Locate the cell with the specified text and output its [X, Y] center coordinate. 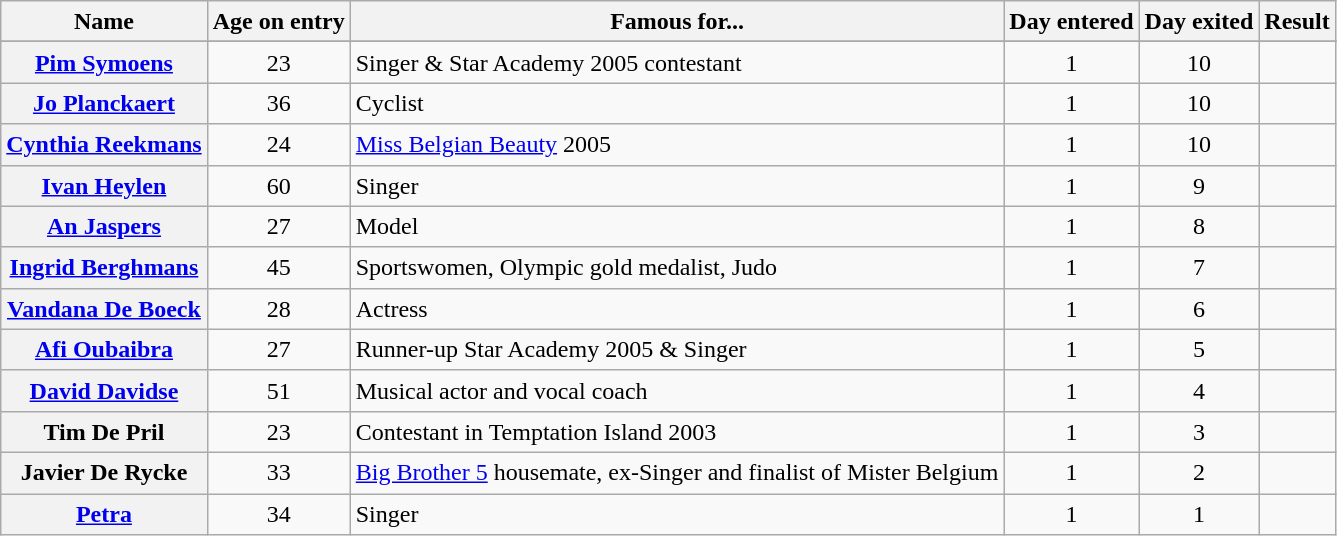
Runner-up Star Academy 2005 & Singer [677, 350]
Contestant in Temptation Island 2003 [677, 432]
45 [278, 268]
33 [278, 472]
Singer & Star Academy 2005 contestant [677, 62]
Sportswomen, Olympic gold medalist, Judo [677, 268]
Name [104, 22]
Big Brother 5 housemate, ex-Singer and finalist of Mister Belgium [677, 472]
8 [1199, 226]
An Jaspers [104, 226]
Cyclist [677, 104]
Tim De Pril [104, 432]
Petra [104, 514]
51 [278, 390]
24 [278, 144]
Vandana De Boeck [104, 308]
Age on entry [278, 22]
3 [1199, 432]
9 [1199, 186]
28 [278, 308]
Actress [677, 308]
2 [1199, 472]
6 [1199, 308]
David Davidse [104, 390]
Famous for... [677, 22]
Cynthia Reekmans [104, 144]
Jo Planckaert [104, 104]
Ingrid Berghmans [104, 268]
Miss Belgian Beauty 2005 [677, 144]
4 [1199, 390]
36 [278, 104]
Musical actor and vocal coach [677, 390]
60 [278, 186]
Day entered [1072, 22]
Ivan Heylen [104, 186]
Result [1297, 22]
Model [677, 226]
Javier De Rycke [104, 472]
7 [1199, 268]
34 [278, 514]
Day exited [1199, 22]
Afi Oubaibra [104, 350]
Pim Symoens [104, 62]
5 [1199, 350]
